Identify which cell holds the provided text, then report its [X, Y] central coordinate. 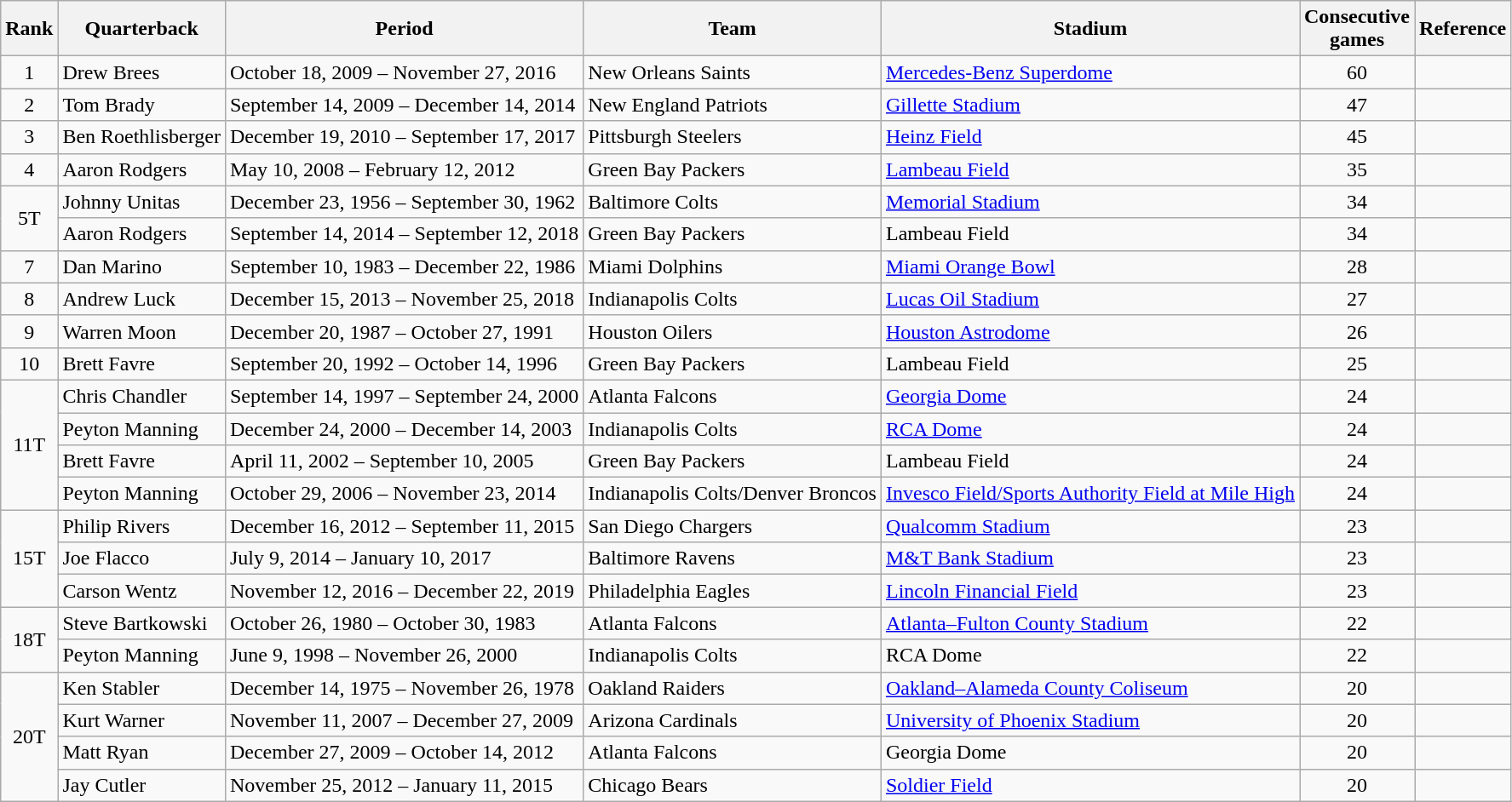
December 15, 2013 – November 25, 2018 [404, 299]
10 [29, 364]
Drew Brees [141, 72]
47 [1358, 105]
4 [29, 169]
7 [29, 266]
December 20, 1987 – October 27, 1991 [404, 331]
Stadium [1090, 29]
New Orleans Saints [733, 72]
September 10, 1983 – December 22, 1986 [404, 266]
26 [1358, 331]
Miami Dolphins [733, 266]
Period [404, 29]
Johnny Unitas [141, 202]
November 25, 2012 – January 11, 2015 [404, 785]
Warren Moon [141, 331]
25 [1358, 364]
Lincoln Financial Field [1090, 591]
New England Patriots [733, 105]
11T [29, 444]
Quarterback [141, 29]
Ken Stabler [141, 688]
November 11, 2007 – December 27, 2009 [404, 720]
San Diego Chargers [733, 526]
Oakland Raiders [733, 688]
September 20, 1992 – October 14, 1996 [404, 364]
Dan Marino [141, 266]
Reference [1463, 29]
Jay Cutler [141, 785]
Pittsburgh Steelers [733, 137]
Arizona Cardinals [733, 720]
Miami Orange Bowl [1090, 266]
September 14, 2014 – September 12, 2018 [404, 234]
Qualcomm Stadium [1090, 526]
December 24, 2000 – December 14, 2003 [404, 428]
Tom Brady [141, 105]
Chicago Bears [733, 785]
Andrew Luck [141, 299]
Steve Bartkowski [141, 623]
December 27, 2009 – October 14, 2012 [404, 753]
Gillette Stadium [1090, 105]
Houston Astrodome [1090, 331]
Matt Ryan [141, 753]
Lucas Oil Stadium [1090, 299]
1 [29, 72]
Baltimore Ravens [733, 559]
Soldier Field [1090, 785]
3 [29, 137]
November 12, 2016 – December 22, 2019 [404, 591]
December 23, 1956 – September 30, 1962 [404, 202]
June 9, 1998 – November 26, 2000 [404, 656]
December 14, 1975 – November 26, 1978 [404, 688]
October 26, 1980 – October 30, 1983 [404, 623]
July 9, 2014 – January 10, 2017 [404, 559]
M&T Bank Stadium [1090, 559]
Philip Rivers [141, 526]
Baltimore Colts [733, 202]
Mercedes-Benz Superdome [1090, 72]
Invesco Field/Sports Authority Field at Mile High [1090, 494]
Carson Wentz [141, 591]
Rank [29, 29]
8 [29, 299]
Heinz Field [1090, 137]
Joe Flacco [141, 559]
Philadelphia Eagles [733, 591]
December 19, 2010 – September 17, 2017 [404, 137]
September 14, 1997 – September 24, 2000 [404, 396]
December 16, 2012 – September 11, 2015 [404, 526]
Memorial Stadium [1090, 202]
15T [29, 559]
Indianapolis Colts/Denver Broncos [733, 494]
September 14, 2009 – December 14, 2014 [404, 105]
35 [1358, 169]
Consecutivegames [1358, 29]
45 [1358, 137]
9 [29, 331]
May 10, 2008 – February 12, 2012 [404, 169]
Chris Chandler [141, 396]
Kurt Warner [141, 720]
18T [29, 639]
28 [1358, 266]
April 11, 2002 – September 10, 2005 [404, 461]
27 [1358, 299]
5T [29, 218]
Atlanta–Fulton County Stadium [1090, 623]
October 29, 2006 – November 23, 2014 [404, 494]
60 [1358, 72]
Team [733, 29]
Oakland–Alameda County Coliseum [1090, 688]
20T [29, 736]
Ben Roethlisberger [141, 137]
October 18, 2009 – November 27, 2016 [404, 72]
2 [29, 105]
University of Phoenix Stadium [1090, 720]
Houston Oilers [733, 331]
